Extract the [x, y] coordinate from the center of the cell holding the provided text.  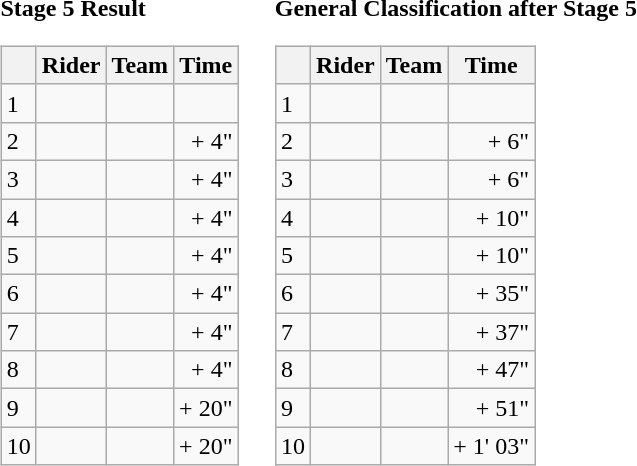
+ 51" [492, 408]
+ 47" [492, 370]
+ 1' 03" [492, 446]
+ 35" [492, 294]
+ 37" [492, 332]
